Locate the cell with the specified text and output its (X, Y) center coordinate. 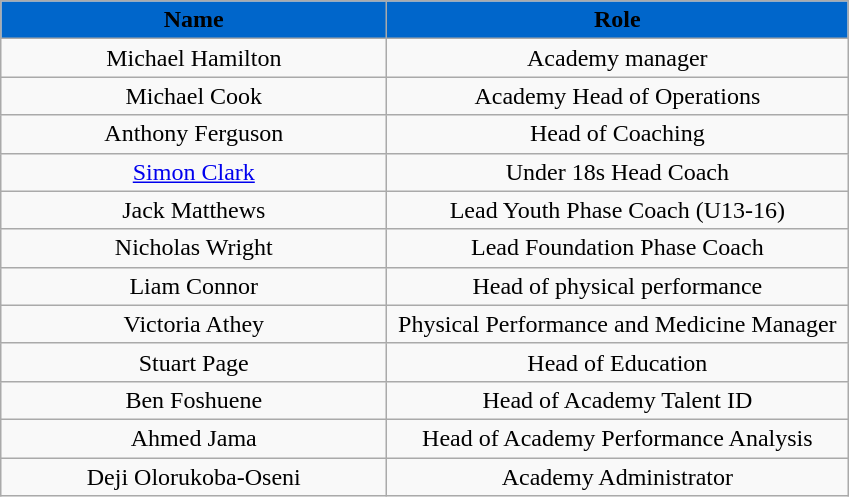
Michael Cook (194, 96)
Victoria Athey (194, 324)
Jack Matthews (194, 210)
Michael Hamilton (194, 58)
Academy Administrator (618, 477)
Head of Coaching (618, 134)
Name (194, 20)
Head of Academy Talent ID (618, 400)
Anthony Ferguson (194, 134)
Liam Connor (194, 286)
Lead Youth Phase Coach (U13-16) (618, 210)
Stuart Page (194, 362)
Physical Performance and Medicine Manager (618, 324)
Nicholas Wright (194, 248)
Role (618, 20)
Head of Education (618, 362)
Ahmed Jama (194, 438)
Ben Foshuene (194, 400)
Academy manager (618, 58)
Simon Clark (194, 172)
Academy Head of Operations (618, 96)
Under 18s Head Coach (618, 172)
Head of Academy Performance Analysis (618, 438)
Deji Olorukoba-Oseni (194, 477)
Head of physical performance (618, 286)
Lead Foundation Phase Coach (618, 248)
